Capture the cell that displays the provided text and extract its (X, Y) central coordinate. 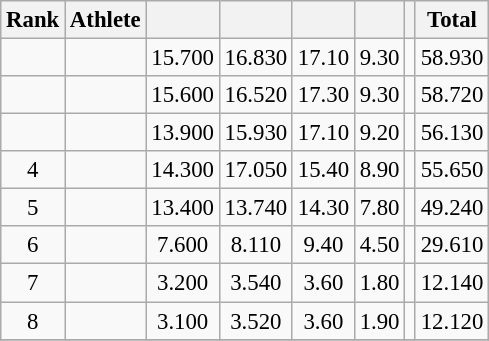
Athlete (106, 20)
16.520 (256, 95)
58.720 (452, 95)
12.120 (452, 321)
8.90 (379, 170)
4.50 (379, 245)
58.930 (452, 58)
1.80 (379, 283)
15.700 (182, 58)
Rank (33, 20)
55.650 (452, 170)
7.80 (379, 208)
15.930 (256, 133)
4 (33, 170)
5 (33, 208)
3.200 (182, 283)
7 (33, 283)
6 (33, 245)
14.300 (182, 170)
8.110 (256, 245)
17.050 (256, 170)
15.600 (182, 95)
13.400 (182, 208)
3.100 (182, 321)
16.830 (256, 58)
8 (33, 321)
14.30 (323, 208)
3.540 (256, 283)
56.130 (452, 133)
9.40 (323, 245)
17.30 (323, 95)
7.600 (182, 245)
13.740 (256, 208)
1.90 (379, 321)
Total (452, 20)
3.520 (256, 321)
12.140 (452, 283)
13.900 (182, 133)
15.40 (323, 170)
9.20 (379, 133)
49.240 (452, 208)
29.610 (452, 245)
